Provide the [X, Y] coordinate of the cell's center where the given text is located.  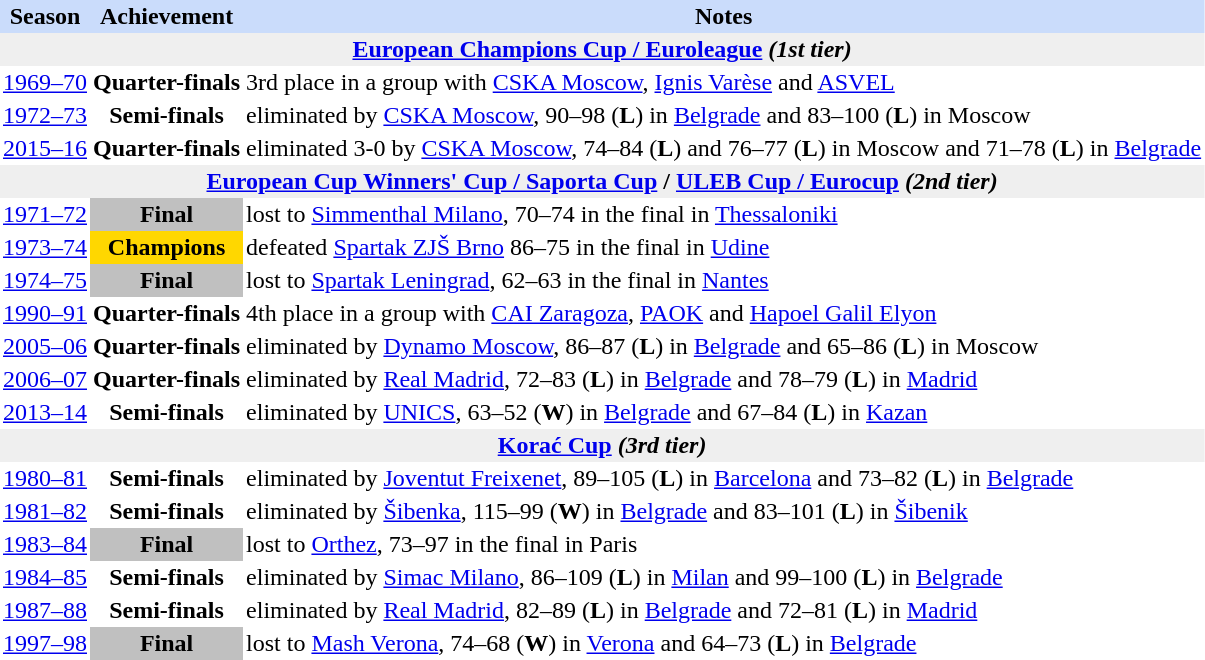
1980–81 [45, 478]
eliminated 3-0 by CSKA Moscow, 74–84 (L) and 76–77 (L) in Moscow and 71–78 (L) in Belgrade [724, 148]
eliminated by CSKA Moscow, 90–98 (L) in Belgrade and 83–100 (L) in Moscow [724, 116]
1981–82 [45, 512]
1974–75 [45, 280]
1983–84 [45, 544]
Season [45, 16]
Notes [724, 16]
1969–70 [45, 82]
eliminated by Dynamo Moscow, 86–87 (L) in Belgrade and 65–86 (L) in Moscow [724, 346]
2015–16 [45, 148]
1973–74 [45, 248]
eliminated by UNICS, 63–52 (W) in Belgrade and 67–84 (L) in Kazan [724, 412]
1971–72 [45, 214]
3rd place in a group with CSKA Moscow, Ignis Varèse and ASVEL [724, 82]
2005–06 [45, 346]
4th place in a group with CAI Zaragoza, PAOK and Hapoel Galil Elyon [724, 314]
2013–14 [45, 412]
2006–07 [45, 380]
defeated Spartak ZJŠ Brno 86–75 in the final in Udine [724, 248]
1987–88 [45, 610]
Achievement [166, 16]
1984–85 [45, 578]
eliminated by Simac Milano, 86–109 (L) in Milan and 99–100 (L) in Belgrade [724, 578]
eliminated by Šibenka, 115–99 (W) in Belgrade and 83–101 (L) in Šibenik [724, 512]
European Cup Winners' Cup / Saporta Cup / ULEB Cup / Eurocup (2nd tier) [602, 182]
Korać Cup (3rd tier) [602, 446]
lost to Simmenthal Milano, 70–74 in the final in Thessaloniki [724, 214]
1972–73 [45, 116]
eliminated by Real Madrid, 82–89 (L) in Belgrade and 72–81 (L) in Madrid [724, 610]
1990–91 [45, 314]
lost to Orthez, 73–97 in the final in Paris [724, 544]
lost to Spartak Leningrad, 62–63 in the final in Nantes [724, 280]
1997–98 [45, 644]
eliminated by Joventut Freixenet, 89–105 (L) in Barcelona and 73–82 (L) in Belgrade [724, 478]
Champions [166, 248]
eliminated by Real Madrid, 72–83 (L) in Belgrade and 78–79 (L) in Madrid [724, 380]
European Champions Cup / Euroleague (1st tier) [602, 50]
lost to Mash Verona, 74–68 (W) in Verona and 64–73 (L) in Belgrade [724, 644]
